Output the (X, Y) coordinate of the center of the cell containing the given text.  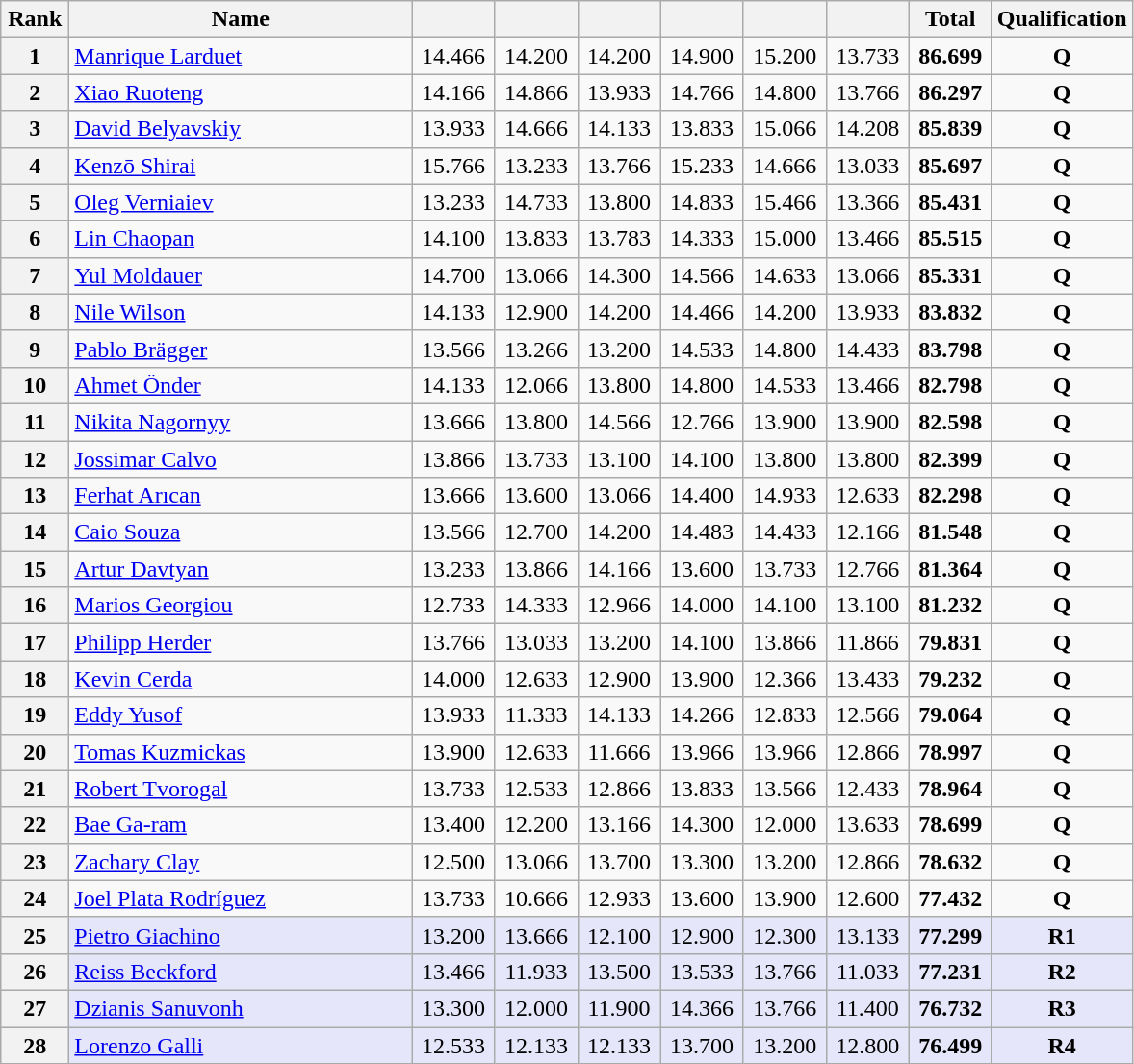
Reiss Beckford (241, 972)
11.033 (867, 972)
11 (35, 422)
13 (35, 496)
82.298 (950, 496)
Lin Chaopan (241, 239)
12.933 (619, 898)
78.997 (950, 752)
12.700 (536, 532)
14.733 (536, 202)
23 (35, 862)
Nikita Nagornyy (241, 422)
81.232 (950, 606)
13.500 (619, 972)
15 (35, 569)
Yul Moldauer (241, 275)
15.200 (785, 56)
14.900 (702, 56)
83.832 (950, 312)
R4 (1062, 1045)
85.515 (950, 239)
12.833 (785, 715)
13.533 (702, 972)
19 (35, 715)
11.333 (536, 715)
10.666 (536, 898)
Dzianis Sanuvonh (241, 1008)
78.699 (950, 825)
20 (35, 752)
18 (35, 679)
Manrique Larduet (241, 56)
14.700 (453, 275)
8 (35, 312)
14.400 (702, 496)
25 (35, 935)
14.483 (702, 532)
78.632 (950, 862)
7 (35, 275)
12.200 (536, 825)
85.697 (950, 166)
14.208 (867, 129)
5 (35, 202)
Nile Wilson (241, 312)
Bae Ga-ram (241, 825)
David Belyavskiy (241, 129)
13.633 (867, 825)
11.666 (619, 752)
16 (35, 606)
78.964 (950, 789)
Xiao Ruoteng (241, 92)
12.066 (536, 385)
Oleg Verniaiev (241, 202)
Jossimar Calvo (241, 459)
14.766 (702, 92)
12.566 (867, 715)
12.166 (867, 532)
13.783 (619, 239)
12 (35, 459)
14.266 (702, 715)
Ahmet Önder (241, 385)
R3 (1062, 1008)
12.433 (867, 789)
14 (35, 532)
13.133 (867, 935)
85.331 (950, 275)
14.933 (785, 496)
14.366 (702, 1008)
15.466 (785, 202)
15.000 (785, 239)
77.231 (950, 972)
86.297 (950, 92)
21 (35, 789)
Philipp Herder (241, 642)
1 (35, 56)
12.733 (453, 606)
27 (35, 1008)
14.866 (536, 92)
Pablo Brägger (241, 349)
83.798 (950, 349)
82.798 (950, 385)
11.933 (536, 972)
77.299 (950, 935)
12.300 (785, 935)
3 (35, 129)
Ferhat Arıcan (241, 496)
76.499 (950, 1045)
Qualification (1062, 19)
13.366 (867, 202)
81.364 (950, 569)
85.839 (950, 129)
Zachary Clay (241, 862)
Kevin Cerda (241, 679)
13.433 (867, 679)
6 (35, 239)
79.232 (950, 679)
Caio Souza (241, 532)
12.100 (619, 935)
17 (35, 642)
11.400 (867, 1008)
81.548 (950, 532)
10 (35, 385)
14.633 (785, 275)
R2 (1062, 972)
28 (35, 1045)
12.966 (619, 606)
13.400 (453, 825)
22 (35, 825)
Pietro Giachino (241, 935)
86.699 (950, 56)
79.064 (950, 715)
R1 (1062, 935)
Joel Plata Rodríguez (241, 898)
Rank (35, 19)
13.266 (536, 349)
Total (950, 19)
Artur Davtyan (241, 569)
9 (35, 349)
77.432 (950, 898)
Robert Tvorogal (241, 789)
Kenzō Shirai (241, 166)
12.600 (867, 898)
24 (35, 898)
76.732 (950, 1008)
Tomas Kuzmickas (241, 752)
15.233 (702, 166)
82.598 (950, 422)
79.831 (950, 642)
4 (35, 166)
Marios Georgiou (241, 606)
Eddy Yusof (241, 715)
2 (35, 92)
82.399 (950, 459)
Lorenzo Galli (241, 1045)
12.500 (453, 862)
11.866 (867, 642)
15.766 (453, 166)
12.800 (867, 1045)
15.066 (785, 129)
11.900 (619, 1008)
26 (35, 972)
Name (241, 19)
85.431 (950, 202)
13.166 (619, 825)
12.366 (785, 679)
14.833 (702, 202)
